Scan for the cell matching the given text and deliver its (x, y) coordinate at center. 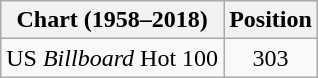
Position (271, 20)
US Billboard Hot 100 (112, 58)
Chart (1958–2018) (112, 20)
303 (271, 58)
